Find where the given text appears and provide that cell's center as (x, y) coordinate. 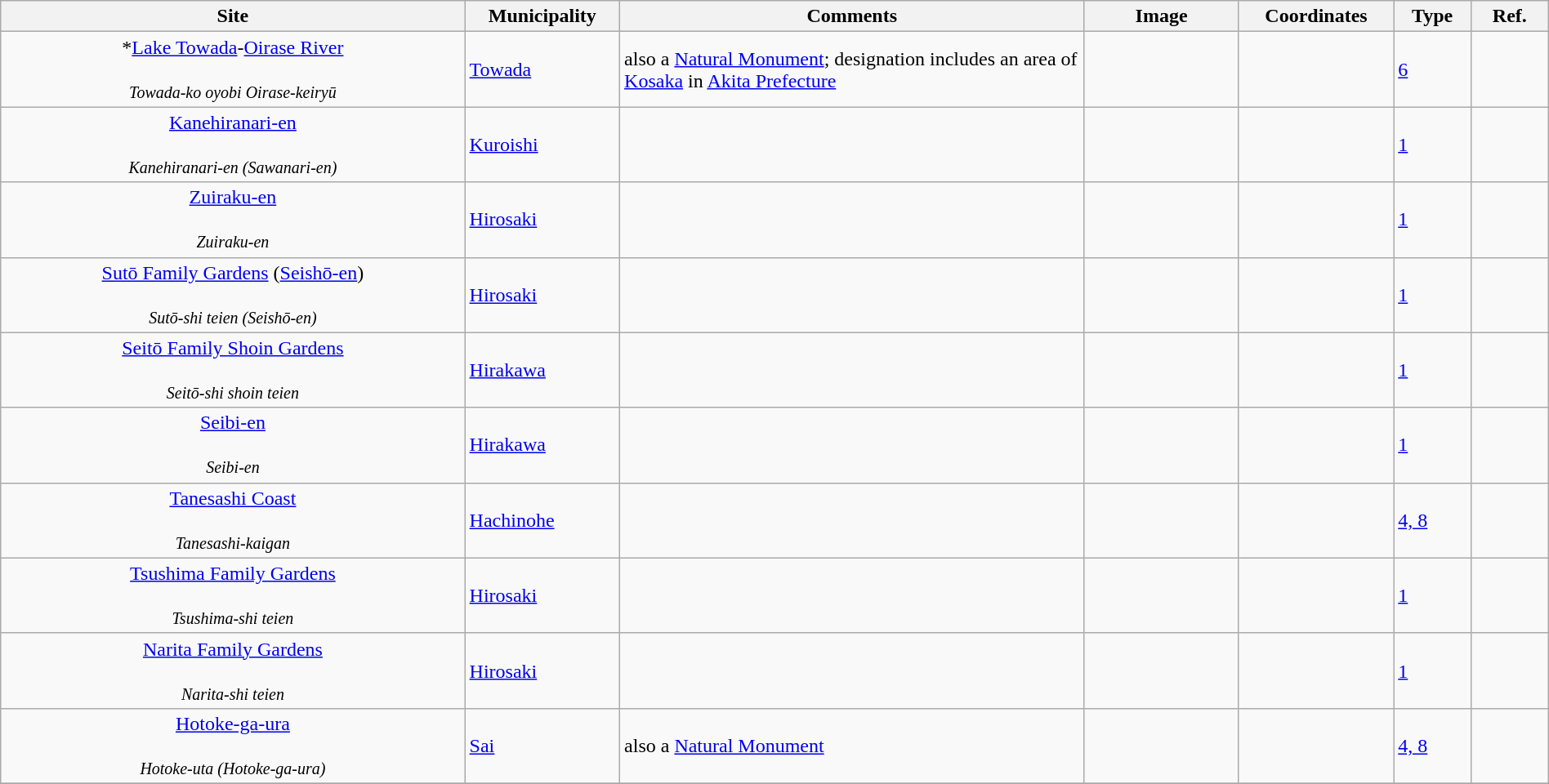
Sutō Family Gardens (Seishō-en)Sutō-shi teien (Seishō-en) (233, 295)
Seitō Family Shoin GardensSeitō-shi shoin teien (233, 370)
Sai (542, 746)
Comments (852, 16)
Site (233, 16)
Narita Family GardensNarita-shi teien (233, 670)
Kanehiranari-enKanehiranari-en (Sawanari-en) (233, 145)
6 (1433, 69)
Seibi-enSeibi-en (233, 445)
Zuiraku-enZuiraku-en (233, 220)
Ref. (1510, 16)
Coordinates (1315, 16)
Image (1162, 16)
Hotoke-ga-uraHotoke-uta (Hotoke-ga-ura) (233, 746)
Municipality (542, 16)
Kuroishi (542, 145)
*Lake Towada-Oirase RiverTowada-ko oyobi Oirase-keiryū (233, 69)
also a Natural Monument; designation includes an area of Kosaka in Akita Prefecture (852, 69)
Type (1433, 16)
Hachinohe (542, 520)
Tsushima Family GardensTsushima-shi teien (233, 595)
also a Natural Monument (852, 746)
Tanesashi CoastTanesashi-kaigan (233, 520)
Towada (542, 69)
